From the cell containing the given text, extract its center point as [X, Y] coordinate. 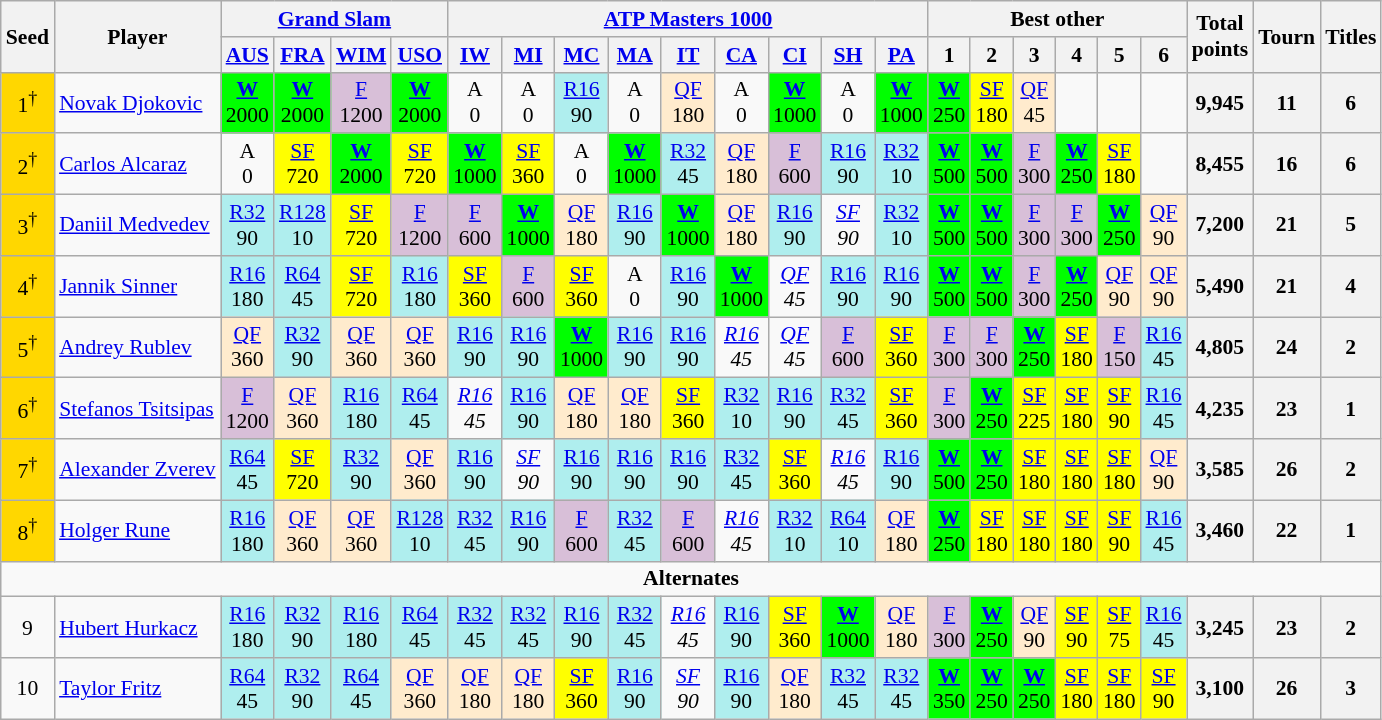
AUS [248, 55]
7,200 [1220, 226]
USO [420, 55]
MI [528, 55]
Alternates [692, 579]
Seed [28, 36]
7† [28, 470]
MC [582, 55]
Andrey Rublev [138, 348]
6† [28, 408]
W350 [950, 688]
2† [28, 164]
4† [28, 286]
CI [794, 55]
IT [688, 55]
Carlos Alcaraz [138, 164]
8,455 [1220, 164]
3,460 [1220, 530]
4,805 [1220, 348]
3,100 [1220, 688]
SF225 [1034, 408]
Best other [1058, 19]
Alexander Zverev [138, 470]
16 [1286, 164]
Totalpoints [1220, 36]
1† [28, 102]
F150 [1120, 348]
WIM [361, 55]
22 [1286, 530]
24 [1286, 348]
MA [634, 55]
IW [474, 55]
CA [742, 55]
PA [902, 55]
R6410 [848, 530]
Tourn [1286, 36]
Player [138, 36]
Novak Djokovic [138, 102]
Hubert Hurkacz [138, 628]
4,235 [1220, 408]
FRA [302, 55]
11 [1286, 102]
8† [28, 530]
Grand Slam [335, 19]
3† [28, 226]
3,245 [1220, 628]
9,945 [1220, 102]
5,490 [1220, 286]
9 [28, 628]
SF75 [1120, 628]
Taylor Fritz [138, 688]
SH [848, 55]
10 [28, 688]
Jannik Sinner [138, 286]
3,585 [1220, 470]
Holger Rune [138, 530]
Daniil Medvedev [138, 226]
Titles [1350, 36]
Stefanos Tsitsipas [138, 408]
ATP Masters 1000 [688, 19]
5† [28, 348]
